Provide the [x, y] coordinate of the cell's center where the given text is located.  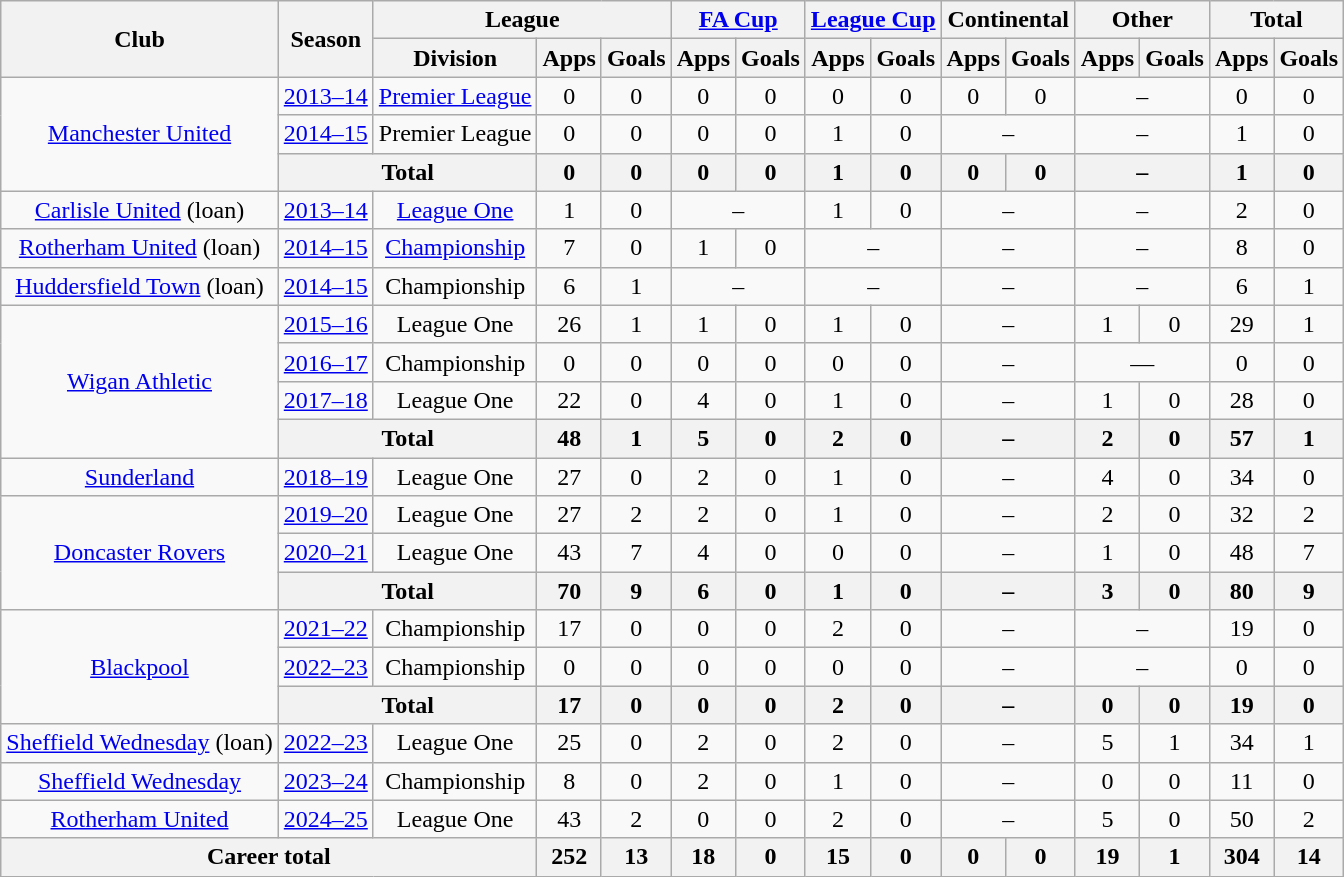
Doncaster Rovers [140, 553]
Manchester United [140, 134]
FA Cup [738, 20]
2019–20 [326, 515]
3 [1107, 591]
Blackpool [140, 667]
2021–22 [326, 629]
14 [1309, 857]
Club [140, 39]
2016–17 [326, 362]
Other [1142, 20]
57 [1241, 438]
2015–16 [326, 324]
2017–18 [326, 400]
Sheffield Wednesday (loan) [140, 743]
League [522, 20]
Rotherham United (loan) [140, 248]
2023–24 [326, 781]
Sunderland [140, 477]
Continental [1008, 20]
80 [1241, 591]
18 [703, 857]
Wigan Athletic [140, 381]
70 [569, 591]
26 [569, 324]
252 [569, 857]
Season [326, 39]
29 [1241, 324]
15 [838, 857]
Carlisle United (loan) [140, 210]
Huddersfield Town (loan) [140, 286]
Sheffield Wednesday [140, 781]
2024–25 [326, 819]
League Cup [873, 20]
2018–19 [326, 477]
32 [1241, 515]
13 [636, 857]
11 [1241, 781]
Division [455, 58]
304 [1241, 857]
2020–21 [326, 553]
50 [1241, 819]
— [1142, 362]
Career total [269, 857]
Rotherham United [140, 819]
28 [1241, 400]
25 [569, 743]
22 [569, 400]
